From the cell containing the given text, extract its center point as [x, y] coordinate. 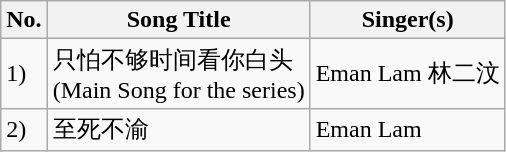
只怕不够时间看你白头 (Main Song for the series) [178, 74]
1) [24, 74]
Eman Lam [408, 130]
Song Title [178, 20]
Eman Lam 林二汶 [408, 74]
Singer(s) [408, 20]
No. [24, 20]
2) [24, 130]
至死不渝 [178, 130]
